Output the [x, y] coordinate of the center of the cell containing the given text.  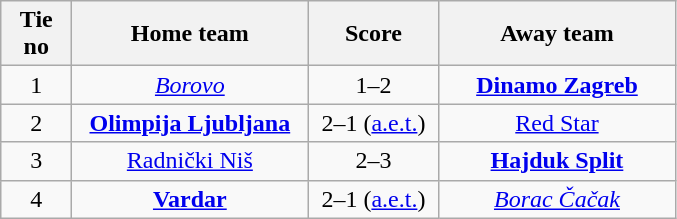
Home team [190, 34]
Borovo [190, 85]
Olimpija Ljubljana [190, 123]
Tie no [36, 34]
Red Star [557, 123]
2–3 [374, 161]
2 [36, 123]
Away team [557, 34]
1–2 [374, 85]
Borac Čačak [557, 199]
Dinamo Zagreb [557, 85]
Score [374, 34]
Hajduk Split [557, 161]
3 [36, 161]
1 [36, 85]
Vardar [190, 199]
Radnički Niš [190, 161]
4 [36, 199]
